Extract the [x, y] coordinate from the center of the cell holding the provided text.  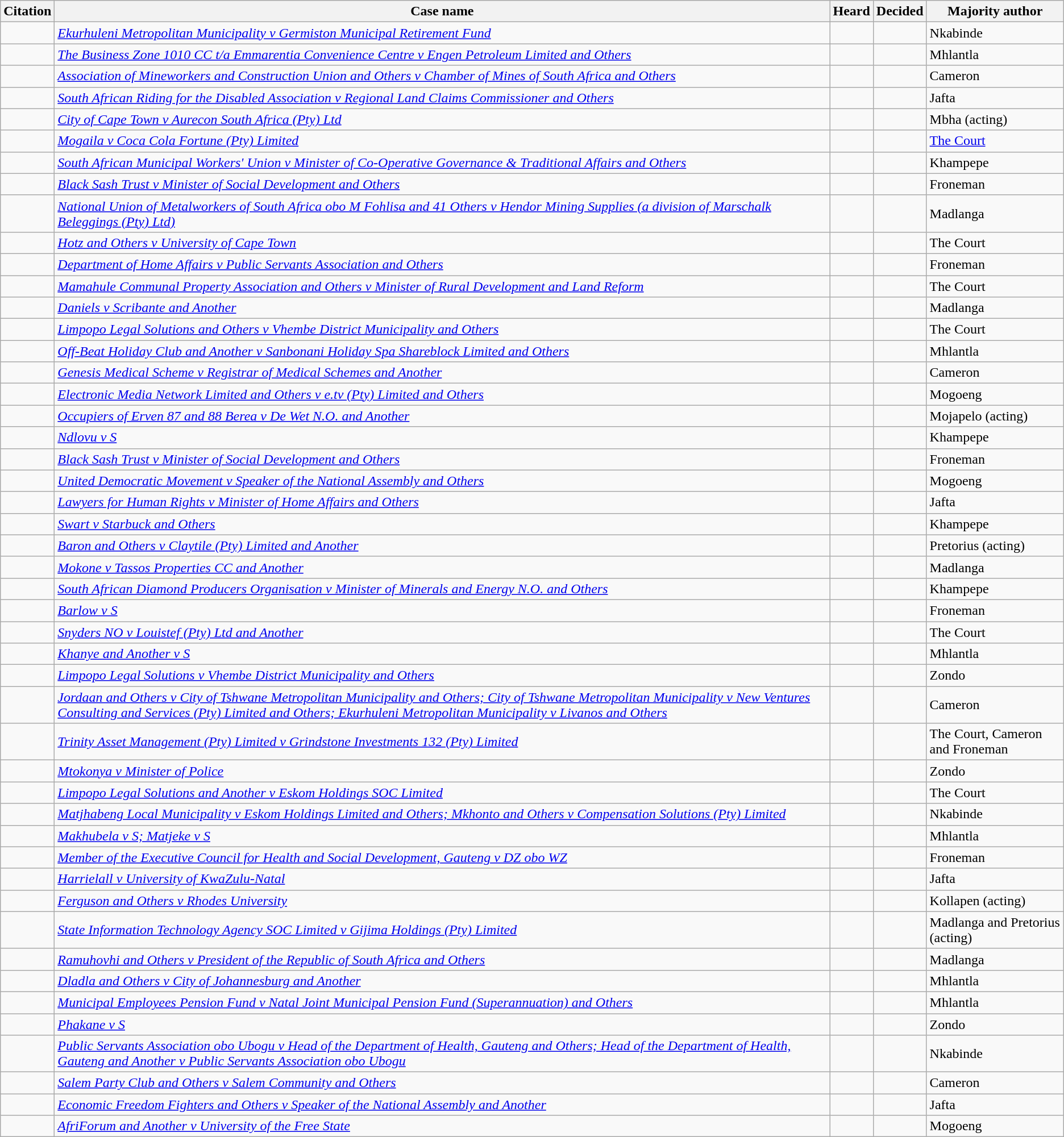
Kollapen (acting) [995, 901]
Snyders NO v Louistef (Pty) Ltd and Another [442, 632]
Hotz and Others v University of Cape Town [442, 243]
Barlow v S [442, 610]
United Democratic Movement v Speaker of the National Assembly and Others [442, 481]
Decided [900, 11]
Off-Beat Holiday Club and Another v Sanbonani Holiday Spa Shareblock Limited and Others [442, 351]
City of Cape Town v Aurecon South Africa (Pty) Ltd [442, 119]
Mogaila v Coca Cola Fortune (Pty) Limited [442, 141]
Genesis Medical Scheme v Registrar of Medical Schemes and Another [442, 373]
Lawyers for Human Rights v Minister of Home Affairs and Others [442, 502]
Trinity Asset Management (Pty) Limited v Grindstone Investments 132 (Pty) Limited [442, 742]
Department of Home Affairs v Public Servants Association and Others [442, 264]
Ndlovu v S [442, 438]
Association of Mineworkers and Construction Union and Others v Chamber of Mines of South Africa and Others [442, 76]
Ekurhuleni Metropolitan Municipality v Germiston Municipal Retirement Fund [442, 33]
Khanye and Another v S [442, 654]
Electronic Media Network Limited and Others v e.tv (Pty) Limited and Others [442, 394]
Heard [851, 11]
AfriForum and Another v University of the Free State [442, 1126]
National Union of Metalworkers of South Africa obo M Fohlisa and 41 Others v Hendor Mining Supplies (a division of Marschalk Beleggings (Pty) Ltd) [442, 214]
Mamahule Communal Property Association and Others v Minister of Rural Development and Land Reform [442, 286]
Limpopo Legal Solutions and Another v Eskom Holdings SOC Limited [442, 793]
Baron and Others v Claytile (Pty) Limited and Another [442, 545]
Matjhabeng Local Municipality v Eskom Holdings Limited and Others; Mkhonto and Others v Compensation Solutions (Pty) Limited [442, 814]
Mbha (acting) [995, 119]
South African Diamond Producers Organisation v Minister of Minerals and Energy N.O. and Others [442, 589]
Swart v Starbuck and Others [442, 524]
Salem Party Club and Others v Salem Community and Others [442, 1083]
The Business Zone 1010 CC t/a Emmarentia Convenience Centre v Engen Petroleum Limited and Others [442, 55]
Harrielall v University of KwaZulu-Natal [442, 879]
Mtokonya v Minister of Police [442, 771]
Mokone v Tassos Properties CC and Another [442, 567]
Phakane v S [442, 1024]
Makhubela v S; Matjeke v S [442, 836]
State Information Technology Agency SOC Limited v Gijima Holdings (Pty) Limited [442, 930]
Economic Freedom Fighters and Others v Speaker of the National Assembly and Another [442, 1105]
South African Riding for the Disabled Association v Regional Land Claims Commissioner and Others [442, 98]
Dladla and Others v City of Johannesburg and Another [442, 981]
Ramuhovhi and Others v President of the Republic of South Africa and Others [442, 959]
Daniels v Scribante and Another [442, 308]
Case name [442, 11]
Citation [27, 11]
Limpopo Legal Solutions v Vhembe District Municipality and Others [442, 676]
Ferguson and Others v Rhodes University [442, 901]
Municipal Employees Pension Fund v Natal Joint Municipal Pension Fund (Superannuation) and Others [442, 1002]
Majority author [995, 11]
Occupiers of Erven 87 and 88 Berea v De Wet N.O. and Another [442, 416]
Madlanga and Pretorius (acting) [995, 930]
The Court, Cameron and Froneman [995, 742]
Pretorius (acting) [995, 545]
South African Municipal Workers' Union v Minister of Co-Operative Governance & Traditional Affairs and Others [442, 163]
Member of the Executive Council for Health and Social Development, Gauteng v DZ obo WZ [442, 857]
Mojapelo (acting) [995, 416]
Limpopo Legal Solutions and Others v Vhembe District Municipality and Others [442, 330]
